Capture the cell that displays the provided text and extract its [X, Y] central coordinate. 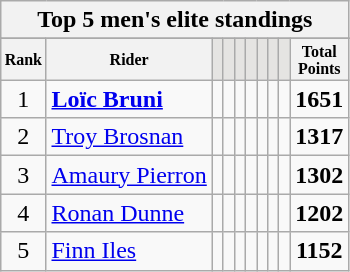
Rider [129, 60]
Top 5 men's elite standings [175, 20]
Ronan Dunne [129, 213]
Amaury Pierron [129, 175]
3 [24, 175]
1 [24, 99]
TotalPoints [320, 60]
4 [24, 213]
1302 [320, 175]
5 [24, 251]
1202 [320, 213]
1317 [320, 137]
1651 [320, 99]
1152 [320, 251]
Rank [24, 60]
2 [24, 137]
Troy Brosnan [129, 137]
Finn Iles [129, 251]
Loïc Bruni [129, 99]
